From the cell containing the given text, extract its center point as [X, Y] coordinate. 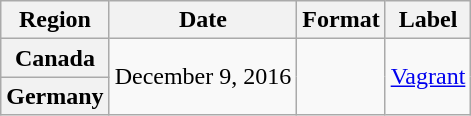
Vagrant [428, 77]
December 9, 2016 [203, 77]
Format [341, 20]
Date [203, 20]
Germany [55, 96]
Canada [55, 58]
Label [428, 20]
Region [55, 20]
